Determine the (X, Y) coordinate at the center of the cell enclosing the given text.  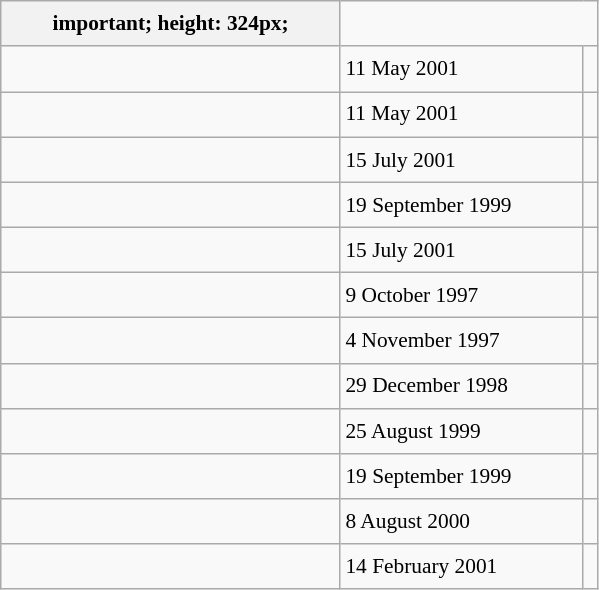
important; height: 324px; (171, 24)
9 October 1997 (462, 296)
14 February 2001 (462, 566)
29 December 1998 (462, 386)
8 August 2000 (462, 522)
25 August 1999 (462, 430)
4 November 1997 (462, 340)
